Pinpoint the cell where the given text exists, returning its (x, y) midpoint coordinate. 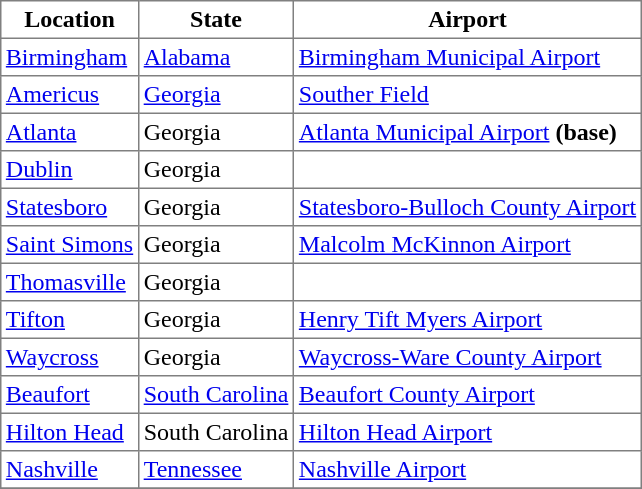
Waycross (70, 357)
Henry Tift Myers Airport (468, 320)
Alabama (216, 57)
Tennessee (216, 470)
Airport (468, 20)
Thomasville (70, 282)
Souther Field (468, 95)
Birmingham (70, 57)
Statesboro (70, 207)
Nashville Airport (468, 470)
Hilton Head (70, 432)
Saint Simons (70, 245)
Waycross-Ware County Airport (468, 357)
Americus (70, 95)
State (216, 20)
Birmingham Municipal Airport (468, 57)
Nashville (70, 470)
Beaufort County Airport (468, 395)
Statesboro-Bulloch County Airport (468, 207)
Location (70, 20)
Atlanta (70, 132)
Dublin (70, 170)
Atlanta Municipal Airport (base) (468, 132)
Beaufort (70, 395)
Tifton (70, 320)
Malcolm McKinnon Airport (468, 245)
Hilton Head Airport (468, 432)
